Return the (x, y) coordinate for the center point of the cell that contains the specified text.  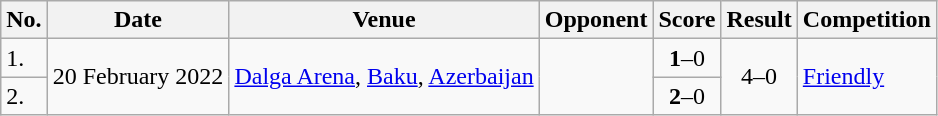
Score (687, 20)
Date (138, 20)
1. (24, 58)
2–0 (687, 96)
No. (24, 20)
Competition (866, 20)
Result (759, 20)
Friendly (866, 77)
2. (24, 96)
20 February 2022 (138, 77)
Venue (384, 20)
Dalga Arena, Baku, Azerbaijan (384, 77)
1–0 (687, 58)
4–0 (759, 77)
Opponent (596, 20)
